Extract the [X, Y] coordinate from the center of the cell holding the provided text.  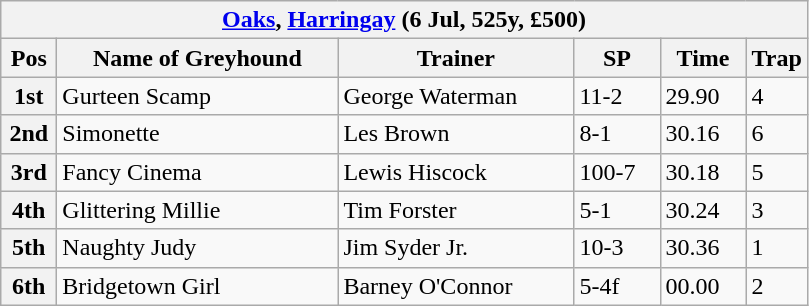
Bridgetown Girl [198, 286]
6 [776, 134]
30.36 [703, 248]
Tim Forster [456, 210]
Time [703, 58]
1 [776, 248]
Fancy Cinema [198, 172]
SP [617, 58]
Name of Greyhound [198, 58]
2nd [29, 134]
Simonette [198, 134]
Naughty Judy [198, 248]
4 [776, 96]
30.18 [703, 172]
Oaks, Harringay (6 Jul, 525y, £500) [404, 20]
5-1 [617, 210]
6th [29, 286]
4th [29, 210]
11-2 [617, 96]
5 [776, 172]
5-4f [617, 286]
8-1 [617, 134]
Glittering Millie [198, 210]
Barney O'Connor [456, 286]
5th [29, 248]
Pos [29, 58]
2 [776, 286]
Gurteen Scamp [198, 96]
30.24 [703, 210]
Lewis Hiscock [456, 172]
3rd [29, 172]
10-3 [617, 248]
100-7 [617, 172]
30.16 [703, 134]
Jim Syder Jr. [456, 248]
00.00 [703, 286]
1st [29, 96]
3 [776, 210]
Trainer [456, 58]
29.90 [703, 96]
George Waterman [456, 96]
Les Brown [456, 134]
Trap [776, 58]
